Search for the cell housing the specified text and yield its [X, Y] center coordinate. 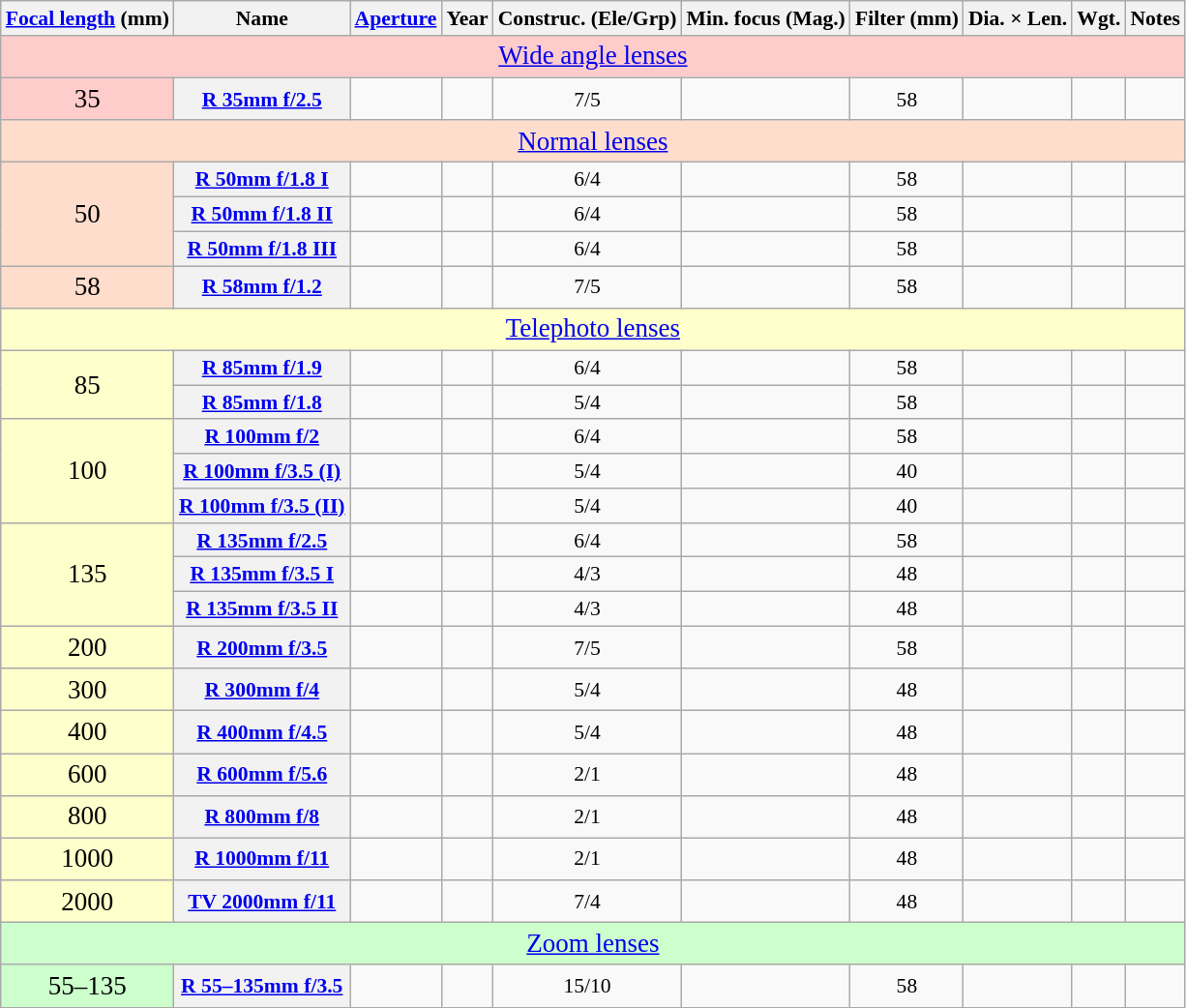
100 [87, 472]
Aperture [397, 18]
Telephoto lenses [593, 330]
800 [87, 817]
R 600mm f/5.6 [262, 775]
R 55–135mm f/3.5 [262, 987]
400 [87, 732]
Min. focus (Mag.) [765, 18]
Notes [1155, 18]
Wide angle lenses [593, 57]
R 135mm f/2.5 [262, 541]
55–135 [87, 987]
Year [466, 18]
R 58mm f/1.2 [262, 287]
Normal lenses [593, 141]
R 50mm f/1.8 II [262, 215]
R 100mm f/2 [262, 437]
R 135mm f/3.5 I [262, 575]
R 135mm f/3.5 II [262, 609]
200 [87, 648]
50 [87, 215]
Wgt. [1099, 18]
15/10 [588, 987]
R 200mm f/3.5 [262, 648]
Dia. × Len. [1018, 18]
R 100mm f/3.5 (I) [262, 471]
R 300mm f/4 [262, 690]
R 50mm f/1.8 I [262, 180]
1000 [87, 859]
R 100mm f/3.5 (II) [262, 506]
300 [87, 690]
R 35mm f/2.5 [262, 100]
Construc. (Ele/Grp) [588, 18]
TV 2000mm f/11 [262, 902]
Filter (mm) [907, 18]
R 50mm f/1.8 III [262, 249]
35 [87, 100]
R 400mm f/4.5 [262, 732]
R 85mm f/1.9 [262, 369]
R 800mm f/8 [262, 817]
Zoom lenses [593, 944]
R 85mm f/1.8 [262, 402]
85 [87, 385]
Name [262, 18]
2000 [87, 902]
R 1000mm f/11 [262, 859]
7/4 [588, 902]
600 [87, 775]
135 [87, 575]
Focal length (mm) [87, 18]
